Return the [X, Y] coordinate for the center point of the cell that contains the specified text.  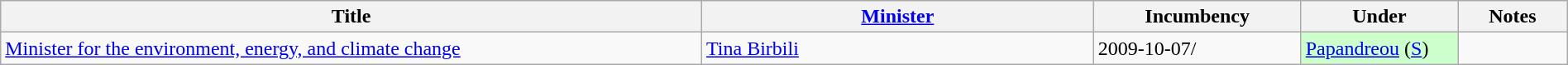
Minister for the environment, energy, and climate change [351, 48]
Minister [898, 17]
Papandreou (S) [1379, 48]
2009-10-07/ [1198, 48]
Under [1379, 17]
Tina Birbili [898, 48]
Title [351, 17]
Notes [1513, 17]
Incumbency [1198, 17]
